Find where the given text appears and provide that cell's center as (x, y) coordinate. 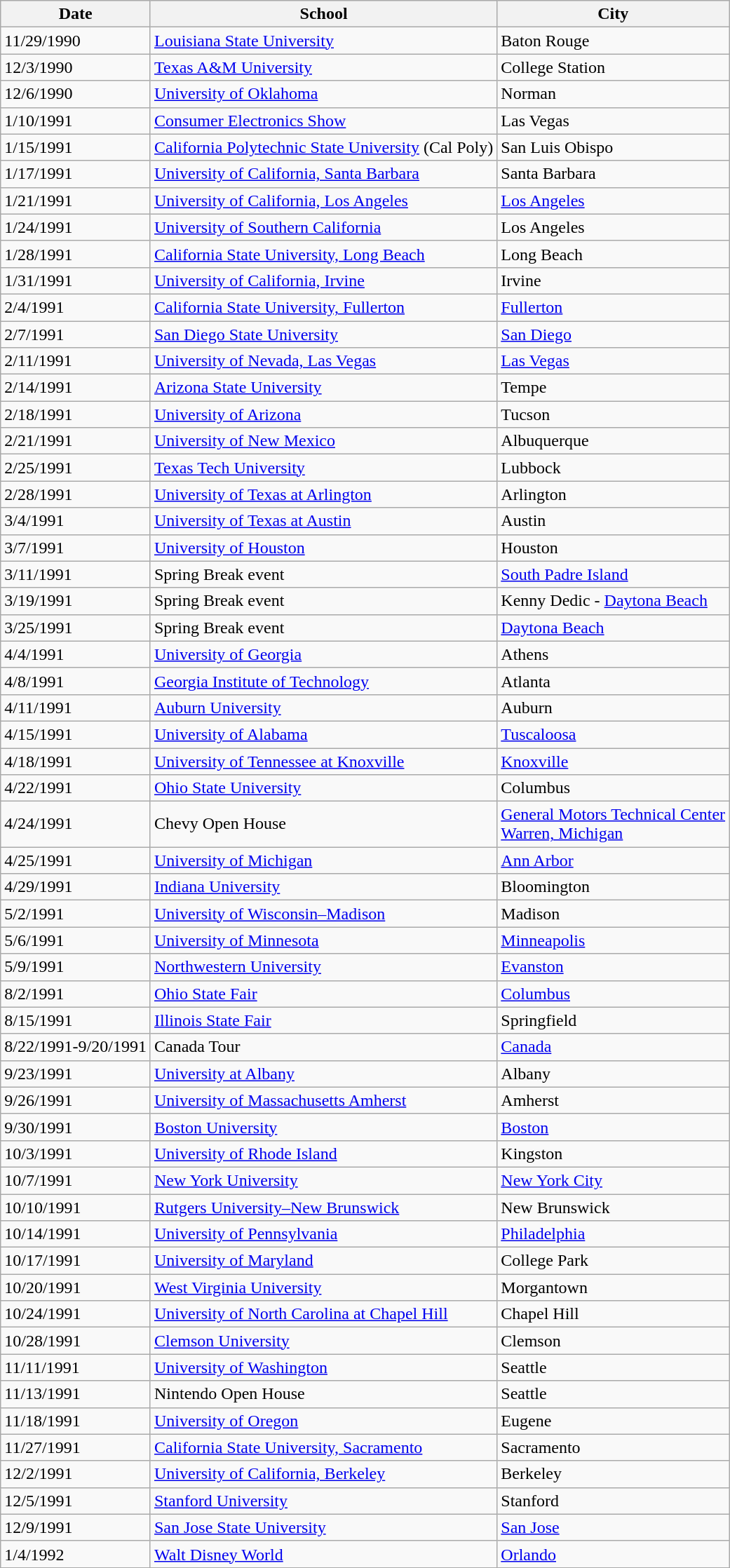
University of Houston (323, 548)
University of Maryland (323, 1261)
Albany (613, 1074)
Boston University (323, 1127)
1/24/1991 (76, 227)
10/14/1991 (76, 1234)
11/27/1991 (76, 1447)
University of Georgia (323, 654)
9/30/1991 (76, 1127)
Arlington (613, 494)
10/17/1991 (76, 1261)
3/7/1991 (76, 548)
Stanford University (323, 1501)
Springfield (613, 1020)
San Jose (613, 1527)
Amherst (613, 1100)
10/7/1991 (76, 1180)
Eugene (613, 1421)
Canada (613, 1047)
9/23/1991 (76, 1074)
University of Texas at Austin (323, 521)
12/5/1991 (76, 1501)
University of California, Santa Barbara (323, 174)
Santa Barbara (613, 174)
Lubbock (613, 468)
Houston (613, 548)
12/3/1990 (76, 67)
Albuquerque (613, 441)
California State University, Long Beach (323, 254)
Auburn (613, 708)
Fullerton (613, 307)
10/24/1991 (76, 1314)
1/15/1991 (76, 147)
8/2/1991 (76, 994)
Tucson (613, 414)
California State University, Sacramento (323, 1447)
Nintendo Open House (323, 1394)
Ohio State Fair (323, 994)
University of Wisconsin–Madison (323, 914)
Auburn University (323, 708)
Evanston (613, 967)
10/20/1991 (76, 1287)
2/28/1991 (76, 494)
College Station (613, 67)
University of New Mexico (323, 441)
Irvine (613, 281)
Kenny Dedic - Daytona Beach (613, 601)
Atlanta (613, 681)
University of Washington (323, 1367)
Walt Disney World (323, 1554)
3/25/1991 (76, 628)
South Padre Island (613, 574)
New Brunswick (613, 1207)
Long Beach (613, 254)
10/3/1991 (76, 1154)
Orlando (613, 1554)
San Jose State University (323, 1527)
Texas Tech University (323, 468)
10/28/1991 (76, 1341)
Knoxville (613, 761)
8/22/1991-9/20/1991 (76, 1047)
University of Massachusetts Amherst (323, 1100)
1/31/1991 (76, 281)
College Park (613, 1261)
Tuscaloosa (613, 734)
Arizona State University (323, 388)
University of Minnesota (323, 940)
Kingston (613, 1154)
12/2/1991 (76, 1474)
Sacramento (613, 1447)
11/11/1991 (76, 1367)
3/19/1991 (76, 601)
5/6/1991 (76, 940)
4/29/1991 (76, 887)
Illinois State Fair (323, 1020)
University of Arizona (323, 414)
5/9/1991 (76, 967)
San Diego (613, 334)
Norman (613, 94)
Daytona Beach (613, 628)
Austin (613, 521)
City (613, 14)
Bloomington (613, 887)
University of Southern California (323, 227)
General Motors Technical Center Warren, Michigan (613, 825)
Berkeley (613, 1474)
Philadelphia (613, 1234)
Morgantown (613, 1287)
University of California, Berkeley (323, 1474)
Ann Arbor (613, 860)
New York City (613, 1180)
4/25/1991 (76, 860)
Minneapolis (613, 940)
University of Tennessee at Knoxville (323, 761)
Chapel Hill (613, 1314)
1/17/1991 (76, 174)
Baton Rouge (613, 41)
11/29/1990 (76, 41)
4/22/1991 (76, 788)
University of Nevada, Las Vegas (323, 361)
1/21/1991 (76, 201)
California State University, Fullerton (323, 307)
3/4/1991 (76, 521)
University of Pennsylvania (323, 1234)
12/9/1991 (76, 1527)
Clemson University (323, 1341)
Consumer Electronics Show (323, 121)
University of Oregon (323, 1421)
10/10/1991 (76, 1207)
1/10/1991 (76, 121)
University of Rhode Island (323, 1154)
San Diego State University (323, 334)
Tempe (613, 388)
Boston (613, 1127)
1/4/1992 (76, 1554)
Chevy Open House (323, 825)
Date (76, 14)
5/2/1991 (76, 914)
Ohio State University (323, 788)
2/4/1991 (76, 307)
1/28/1991 (76, 254)
Madison (613, 914)
2/21/1991 (76, 441)
2/14/1991 (76, 388)
School (323, 14)
4/24/1991 (76, 825)
4/15/1991 (76, 734)
2/25/1991 (76, 468)
Northwestern University (323, 967)
University of Texas at Arlington (323, 494)
University of Alabama (323, 734)
12/6/1990 (76, 94)
West Virginia University (323, 1287)
University of Oklahoma (323, 94)
California Polytechnic State University (Cal Poly) (323, 147)
4/4/1991 (76, 654)
New York University (323, 1180)
4/8/1991 (76, 681)
University of California, Los Angeles (323, 201)
4/11/1991 (76, 708)
Clemson (613, 1341)
Indiana University (323, 887)
2/7/1991 (76, 334)
University of North Carolina at Chapel Hill (323, 1314)
Stanford (613, 1501)
Georgia Institute of Technology (323, 681)
11/13/1991 (76, 1394)
Louisiana State University (323, 41)
Rutgers University–New Brunswick (323, 1207)
University of Michigan (323, 860)
Texas A&M University (323, 67)
Athens (613, 654)
2/18/1991 (76, 414)
3/11/1991 (76, 574)
University at Albany (323, 1074)
9/26/1991 (76, 1100)
4/18/1991 (76, 761)
11/18/1991 (76, 1421)
University of California, Irvine (323, 281)
2/11/1991 (76, 361)
San Luis Obispo (613, 147)
8/15/1991 (76, 1020)
Canada Tour (323, 1047)
